Output the [x, y] coordinate of the center of the cell containing the given text.  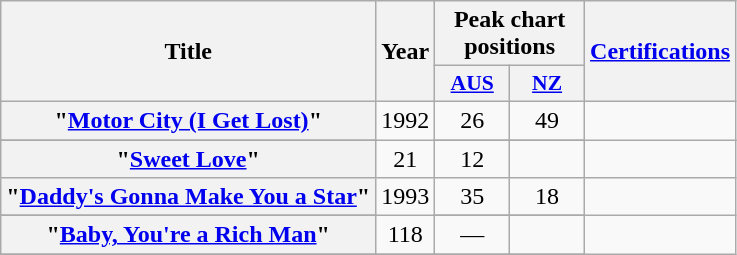
18 [548, 197]
Certifications [660, 52]
"Daddy's Gonna Make You a Star" [188, 197]
12 [472, 159]
— [472, 235]
"Sweet Love" [188, 159]
1992 [406, 120]
21 [406, 159]
26 [472, 120]
AUS [472, 84]
"Motor City (I Get Lost)" [188, 120]
1993 [406, 197]
Year [406, 52]
Title [188, 52]
"Baby, You're a Rich Man" [188, 235]
35 [472, 197]
Peak chart positions [510, 34]
NZ [548, 84]
118 [406, 235]
49 [548, 120]
